Locate the cell with the specified text and output its [x, y] center coordinate. 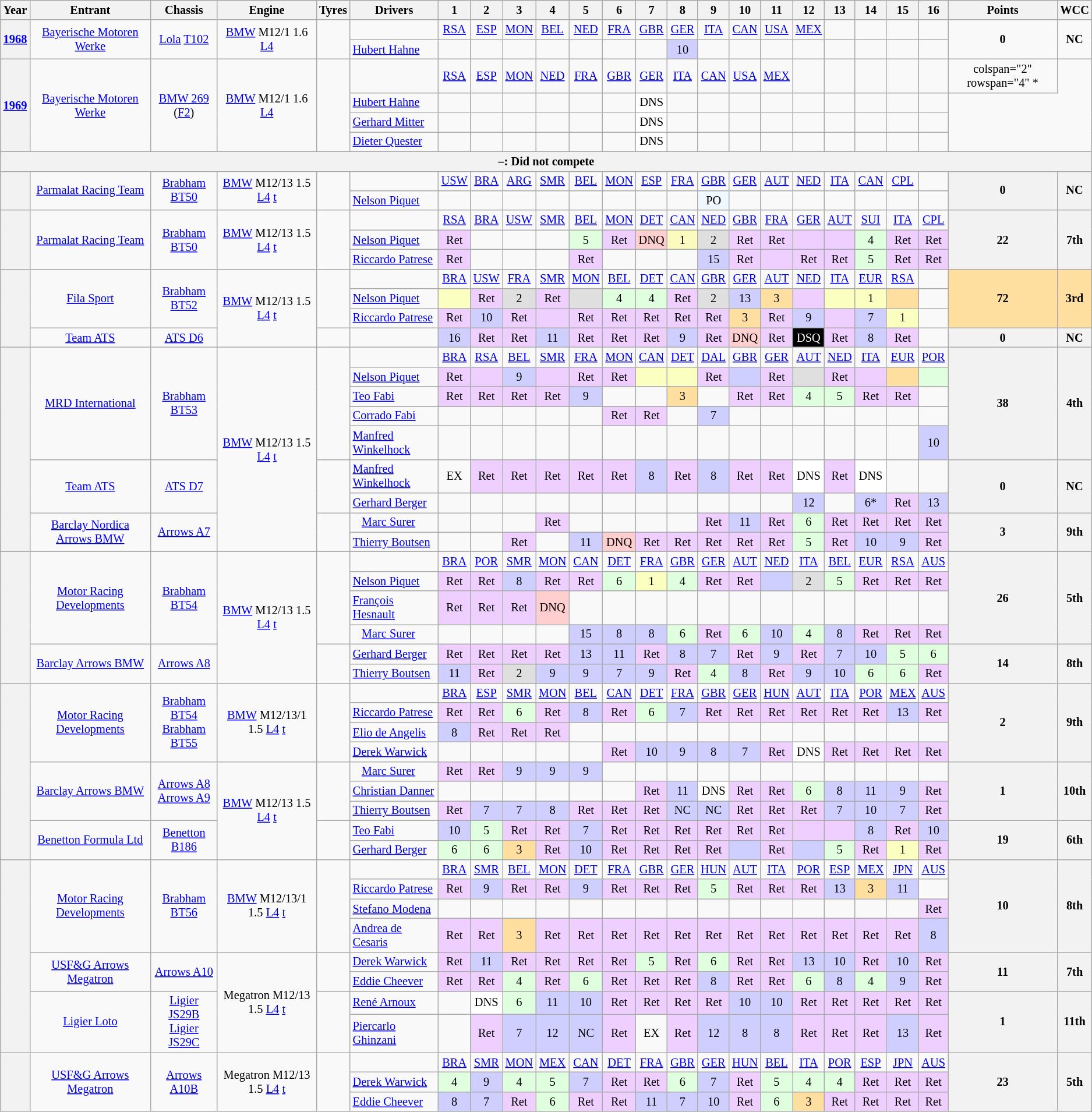
Brabham BT54Brabham BT55 [184, 722]
Christian Danner [394, 791]
Brabham BT52 [184, 298]
Fila Sport [90, 298]
Corrado Fabi [394, 416]
Ligier Loto [90, 1022]
Entrant [90, 10]
22 [1003, 240]
colspan="2" rowspan="4" * [1003, 76]
6* [870, 502]
Arrows A7 [184, 532]
26 [1003, 597]
6th [1075, 840]
Year [15, 10]
Stefano Modena [394, 909]
38 [1003, 403]
10th [1075, 791]
Piercarlo Ghinzani [394, 1033]
1968 [15, 40]
Gerhard Mitter [394, 122]
Lola T102 [184, 40]
–: Did not compete [546, 161]
Elio de Angelis [394, 732]
Arrows A8Arrows A9 [184, 791]
Drivers [394, 10]
Chassis [184, 10]
PO [713, 200]
Arrows A10B [184, 1082]
ARG [520, 181]
11th [1075, 1022]
Barclay Nordica Arrows BMW [90, 532]
3rd [1075, 298]
Brabham BT54 [184, 597]
Tyres [333, 10]
23 [1003, 1082]
MRD International [90, 403]
Dieter Quester [394, 141]
19 [1003, 840]
ATS D6 [184, 338]
Arrows A10 [184, 971]
DAL [713, 357]
Brabham BT53 [184, 403]
Ligier JS29BLigier JS29C [184, 1022]
4th [1075, 403]
Benetton B186 [184, 840]
ATS D7 [184, 486]
BMW 269 (F2) [184, 105]
WCC [1075, 10]
Points [1003, 10]
Engine [267, 10]
René Arnoux [394, 1003]
Andrea de Cesaris [394, 935]
Arrows A8 [184, 664]
Benetton Formula Ltd [90, 840]
François Hesnault [394, 608]
Brabham BT56 [184, 906]
1969 [15, 105]
SUI [870, 220]
72 [1003, 298]
DSQ [808, 338]
